Detect which cell encompasses the target text, then output its (x, y) center coordinate. 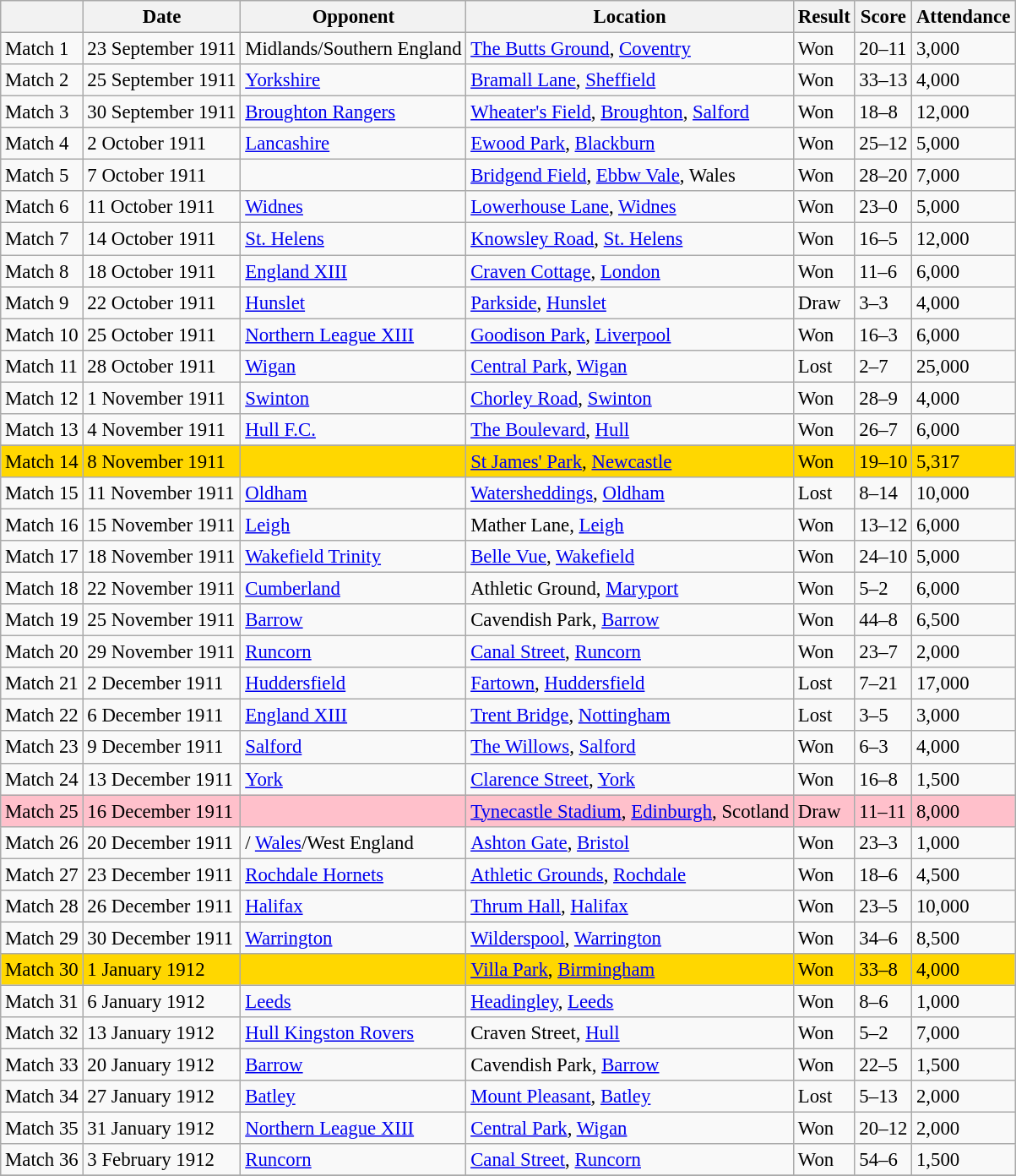
16–3 (883, 335)
Belle Vue, Wakefield (630, 557)
Opponent (353, 17)
Match 34 (42, 1097)
29 November 1911 (162, 652)
4 November 1911 (162, 430)
11–6 (883, 271)
Match 25 (42, 811)
Match 17 (42, 557)
33–8 (883, 970)
11 October 1911 (162, 207)
Knowsley Road, St. Helens (630, 239)
Match 16 (42, 525)
Hull F.C. (353, 430)
Match 13 (42, 430)
2 December 1911 (162, 683)
Match 26 (42, 842)
3–5 (883, 716)
28 October 1911 (162, 366)
6–3 (883, 748)
23–5 (883, 906)
25 September 1911 (162, 80)
Tynecastle Stadium, Edinburgh, Scotland (630, 811)
22 November 1911 (162, 589)
7 October 1911 (162, 176)
8,500 (964, 938)
13 January 1912 (162, 1033)
15 November 1911 (162, 525)
20 December 1911 (162, 842)
23 September 1911 (162, 49)
Midlands/Southern England (353, 49)
Match 22 (42, 716)
16–5 (883, 239)
25–12 (883, 144)
7–21 (883, 683)
20–12 (883, 1129)
2–7 (883, 366)
Batley (353, 1097)
Match 11 (42, 366)
16–8 (883, 779)
2 October 1911 (162, 144)
Match 29 (42, 938)
Leeds (353, 1001)
Match 5 (42, 176)
44–8 (883, 620)
6 January 1912 (162, 1001)
Match 4 (42, 144)
1 January 1912 (162, 970)
20 January 1912 (162, 1065)
Wheater's Field, Broughton, Salford (630, 112)
Broughton Rangers (353, 112)
Location (630, 17)
25,000 (964, 366)
Mather Lane, Leigh (630, 525)
Lowerhouse Lane, Widnes (630, 207)
Trent Bridge, Nottingham (630, 716)
Wakefield Trinity (353, 557)
Match 21 (42, 683)
Match 1 (42, 49)
Match 33 (42, 1065)
23–3 (883, 842)
8–14 (883, 493)
22–5 (883, 1065)
Lancashire (353, 144)
Match 8 (42, 271)
25 October 1911 (162, 335)
Score (883, 17)
Goodison Park, Liverpool (630, 335)
Salford (353, 748)
Halifax (353, 906)
26–7 (883, 430)
Thrum Hall, Halifax (630, 906)
Result (824, 17)
3 February 1912 (162, 1160)
28–9 (883, 398)
Match 28 (42, 906)
Match 19 (42, 620)
Date (162, 17)
Match 7 (42, 239)
18 October 1911 (162, 271)
Yorkshire (353, 80)
17,000 (964, 683)
18–8 (883, 112)
5–13 (883, 1097)
Hunslet (353, 302)
Huddersfield (353, 683)
Chorley Road, Swinton (630, 398)
23–7 (883, 652)
Clarence Street, York (630, 779)
Villa Park, Birmingham (630, 970)
The Willows, Salford (630, 748)
/ Wales/West England (353, 842)
The Boulevard, Hull (630, 430)
Swinton (353, 398)
22 October 1911 (162, 302)
St. Helens (353, 239)
Leigh (353, 525)
The Butts Ground, Coventry (630, 49)
Match 9 (42, 302)
8–6 (883, 1001)
St James' Park, Newcastle (630, 461)
13 December 1911 (162, 779)
Attendance (964, 17)
26 December 1911 (162, 906)
34–6 (883, 938)
6 December 1911 (162, 716)
Match 6 (42, 207)
33–13 (883, 80)
Warrington (353, 938)
6,500 (964, 620)
31 January 1912 (162, 1129)
Match 30 (42, 970)
Ewood Park, Blackburn (630, 144)
Mount Pleasant, Batley (630, 1097)
Match 27 (42, 874)
Widnes (353, 207)
Ashton Gate, Bristol (630, 842)
Match 24 (42, 779)
Match 14 (42, 461)
Watersheddings, Oldham (630, 493)
Rochdale Hornets (353, 874)
Bramall Lane, Sheffield (630, 80)
9 December 1911 (162, 748)
23 December 1911 (162, 874)
8 November 1911 (162, 461)
8,000 (964, 811)
28–20 (883, 176)
Craven Cottage, London (630, 271)
25 November 1911 (162, 620)
Match 18 (42, 589)
Fartown, Huddersfield (630, 683)
Match 35 (42, 1129)
Athletic Ground, Maryport (630, 589)
Match 20 (42, 652)
30 December 1911 (162, 938)
Match 2 (42, 80)
Wilderspool, Warrington (630, 938)
Match 15 (42, 493)
54–6 (883, 1160)
4,500 (964, 874)
14 October 1911 (162, 239)
Match 3 (42, 112)
Craven Street, Hull (630, 1033)
11–11 (883, 811)
20–11 (883, 49)
Bridgend Field, Ebbw Vale, Wales (630, 176)
24–10 (883, 557)
Match 23 (42, 748)
30 September 1911 (162, 112)
Match 10 (42, 335)
Match 36 (42, 1160)
Match 32 (42, 1033)
1 November 1911 (162, 398)
27 January 1912 (162, 1097)
Wigan (353, 366)
3–3 (883, 302)
Match 12 (42, 398)
York (353, 779)
11 November 1911 (162, 493)
19–10 (883, 461)
Oldham (353, 493)
Headingley, Leeds (630, 1001)
18 November 1911 (162, 557)
Hull Kingston Rovers (353, 1033)
Parkside, Hunslet (630, 302)
18–6 (883, 874)
Match 31 (42, 1001)
Athletic Grounds, Rochdale (630, 874)
5,317 (964, 461)
16 December 1911 (162, 811)
13–12 (883, 525)
Cumberland (353, 589)
23–0 (883, 207)
